Capture the cell that displays the provided text and extract its [X, Y] central coordinate. 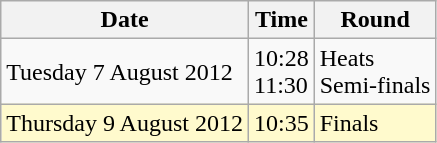
Round [375, 20]
HeatsSemi-finals [375, 72]
10:2811:30 [281, 72]
10:35 [281, 123]
Thursday 9 August 2012 [125, 123]
Finals [375, 123]
Date [125, 20]
Time [281, 20]
Tuesday 7 August 2012 [125, 72]
